For the text-containing cell, return its midpoint in (X, Y) coordinate format. 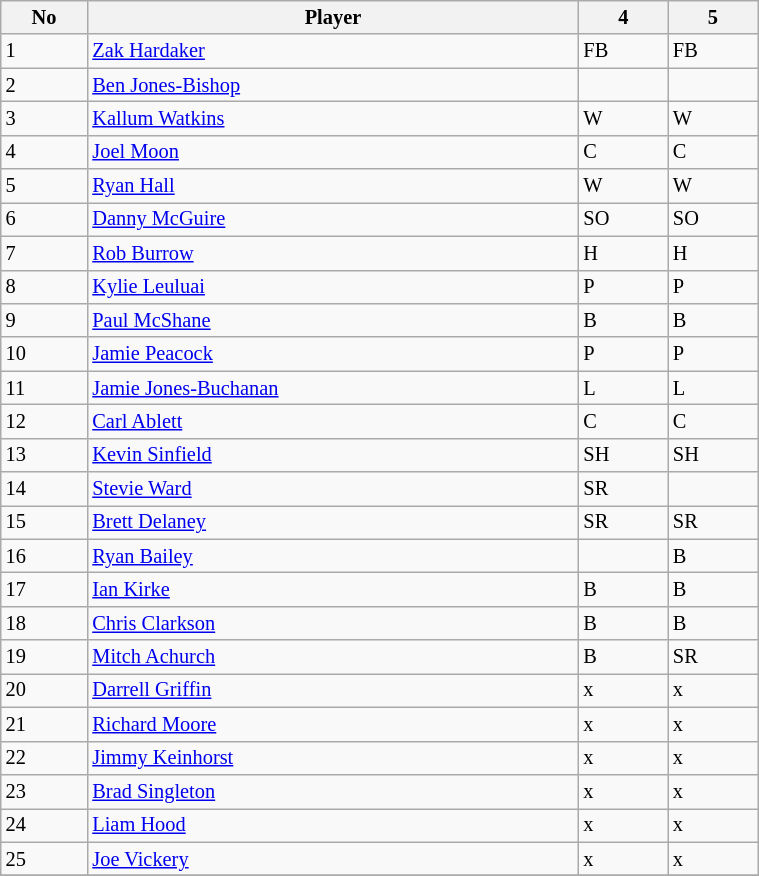
10 (44, 354)
12 (44, 421)
Mitch Achurch (332, 657)
Jamie Peacock (332, 354)
Chris Clarkson (332, 623)
Joe Vickery (332, 859)
20 (44, 690)
25 (44, 859)
11 (44, 388)
Danny McGuire (332, 219)
Brett Delaney (332, 522)
1 (44, 51)
Zak Hardaker (332, 51)
14 (44, 489)
23 (44, 791)
24 (44, 825)
Ryan Hall (332, 186)
22 (44, 758)
18 (44, 623)
Kallum Watkins (332, 118)
Stevie Ward (332, 489)
Kylie Leuluai (332, 287)
Liam Hood (332, 825)
Joel Moon (332, 152)
Ben Jones-Bishop (332, 85)
9 (44, 320)
Player (332, 17)
17 (44, 589)
16 (44, 556)
3 (44, 118)
Darrell Griffin (332, 690)
Ryan Bailey (332, 556)
Jamie Jones-Buchanan (332, 388)
21 (44, 724)
Jimmy Keinhorst (332, 758)
Richard Moore (332, 724)
7 (44, 253)
No (44, 17)
15 (44, 522)
Brad Singleton (332, 791)
Paul McShane (332, 320)
8 (44, 287)
6 (44, 219)
13 (44, 455)
19 (44, 657)
2 (44, 85)
Ian Kirke (332, 589)
Kevin Sinfield (332, 455)
Rob Burrow (332, 253)
Carl Ablett (332, 421)
